Determine the (x, y) coordinate at the center of the cell enclosing the given text.  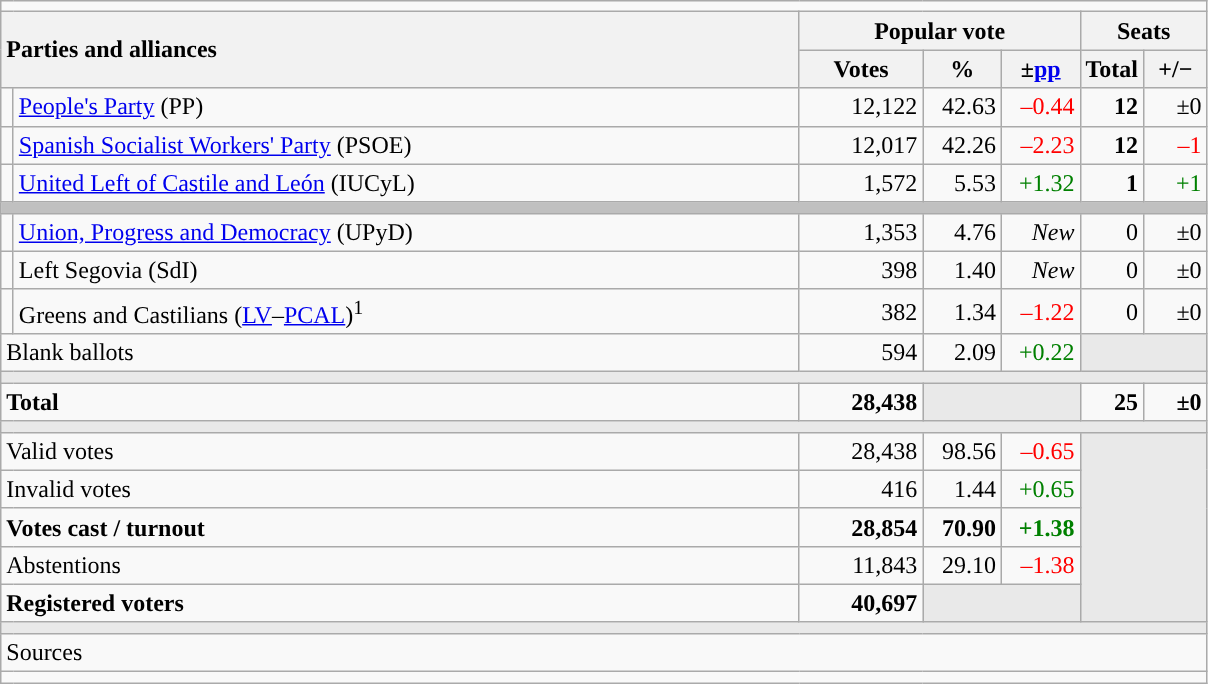
5.53 (962, 183)
Spanish Socialist Workers' Party (PSOE) (406, 145)
People's Party (PP) (406, 107)
–0.65 (1040, 451)
382 (861, 312)
12,122 (861, 107)
+1.32 (1040, 183)
1,572 (861, 183)
Votes (861, 69)
Valid votes (400, 451)
±pp (1040, 69)
Left Segovia (SdI) (406, 270)
+1.38 (1040, 527)
+0.22 (1040, 353)
4.76 (962, 232)
2.09 (962, 353)
Union, Progress and Democracy (UPyD) (406, 232)
416 (861, 489)
40,697 (861, 603)
1.40 (962, 270)
28,854 (861, 527)
11,843 (861, 565)
1.44 (962, 489)
+0.65 (1040, 489)
98.56 (962, 451)
Blank ballots (400, 353)
Popular vote (940, 31)
Parties and alliances (400, 50)
1 (1112, 183)
–1.22 (1040, 312)
United Left of Castile and León (IUCyL) (406, 183)
1,353 (861, 232)
–2.23 (1040, 145)
42.63 (962, 107)
594 (861, 353)
% (962, 69)
25 (1112, 402)
Invalid votes (400, 489)
42.26 (962, 145)
Sources (604, 652)
398 (861, 270)
70.90 (962, 527)
–0.44 (1040, 107)
1.34 (962, 312)
+1 (1176, 183)
Registered voters (400, 603)
Greens and Castilians (LV–PCAL)1 (406, 312)
+/− (1176, 69)
Abstentions (400, 565)
–1.38 (1040, 565)
Seats (1144, 31)
29.10 (962, 565)
12,017 (861, 145)
–1 (1176, 145)
Votes cast / turnout (400, 527)
